Find where the given text appears and provide that cell's center as [x, y] coordinate. 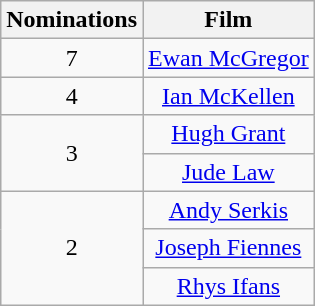
Jude Law [228, 172]
Nominations [72, 20]
2 [72, 248]
Ian McKellen [228, 96]
Ewan McGregor [228, 58]
Rhys Ifans [228, 286]
7 [72, 58]
4 [72, 96]
Joseph Fiennes [228, 248]
Film [228, 20]
Hugh Grant [228, 134]
3 [72, 153]
Andy Serkis [228, 210]
